Provide the (X, Y) coordinate of the cell's center where the given text is located.  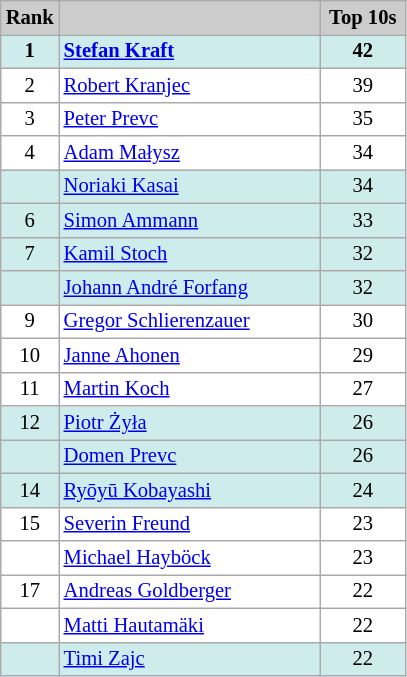
Kamil Stoch (190, 254)
30 (362, 321)
27 (362, 389)
33 (362, 220)
Adam Małysz (190, 153)
Piotr Żyła (190, 423)
Robert Kranjec (190, 85)
Timi Zajc (190, 659)
Simon Ammann (190, 220)
Stefan Kraft (190, 51)
2 (30, 85)
17 (30, 591)
3 (30, 119)
42 (362, 51)
29 (362, 355)
14 (30, 490)
Michael Hayböck (190, 557)
Top 10s (362, 17)
24 (362, 490)
Noriaki Kasai (190, 186)
Andreas Goldberger (190, 591)
Domen Prevc (190, 456)
Severin Freund (190, 524)
Martin Koch (190, 389)
12 (30, 423)
Janne Ahonen (190, 355)
11 (30, 389)
35 (362, 119)
Gregor Schlierenzauer (190, 321)
15 (30, 524)
4 (30, 153)
Rank (30, 17)
7 (30, 254)
Peter Prevc (190, 119)
1 (30, 51)
9 (30, 321)
Ryōyū Kobayashi (190, 490)
Matti Hautamäki (190, 625)
39 (362, 85)
Johann André Forfang (190, 287)
6 (30, 220)
10 (30, 355)
